Return [X, Y] of the center of cell containing provided text 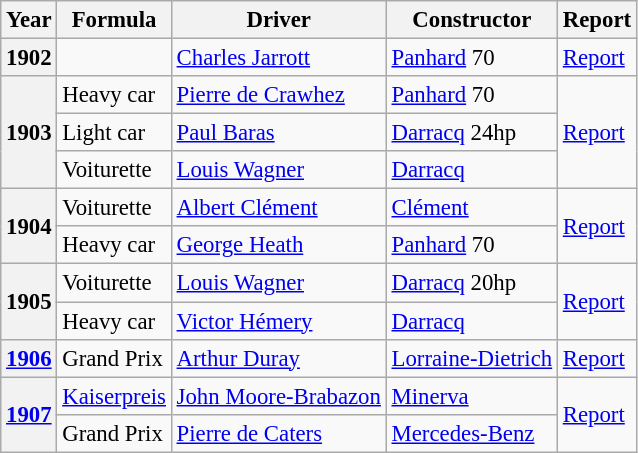
Albert Clément [278, 208]
Light car [114, 133]
Victor Hémery [278, 321]
Darracq 24hp [472, 133]
Constructor [472, 20]
1906 [29, 358]
Clément [472, 208]
1907 [29, 414]
Minerva [472, 396]
Charles Jarrott [278, 58]
Pierre de Crawhez [278, 95]
Mercedes-Benz [472, 433]
Arthur Duray [278, 358]
Paul Baras [278, 133]
1904 [29, 226]
George Heath [278, 245]
Kaiserpreis [114, 396]
1903 [29, 132]
Pierre de Caters [278, 433]
Darracq 20hp [472, 283]
Lorraine-Dietrich [472, 358]
Formula [114, 20]
Driver [278, 20]
1902 [29, 58]
Year [29, 20]
John Moore-Brabazon [278, 396]
1905 [29, 302]
